Output the [x, y] coordinate of the center of the cell containing the given text.  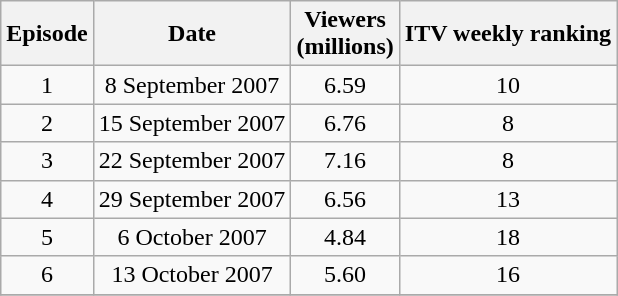
3 [47, 161]
22 September 2007 [192, 161]
15 September 2007 [192, 123]
13 [508, 199]
Episode [47, 34]
29 September 2007 [192, 199]
13 October 2007 [192, 275]
16 [508, 275]
6.59 [345, 85]
6 [47, 275]
7.16 [345, 161]
6.56 [345, 199]
1 [47, 85]
5 [47, 237]
Date [192, 34]
6.76 [345, 123]
6 October 2007 [192, 237]
8 September 2007 [192, 85]
ITV weekly ranking [508, 34]
Viewers(millions) [345, 34]
10 [508, 85]
2 [47, 123]
4 [47, 199]
4.84 [345, 237]
18 [508, 237]
5.60 [345, 275]
